For the text-containing cell, return its midpoint in [X, Y] coordinate format. 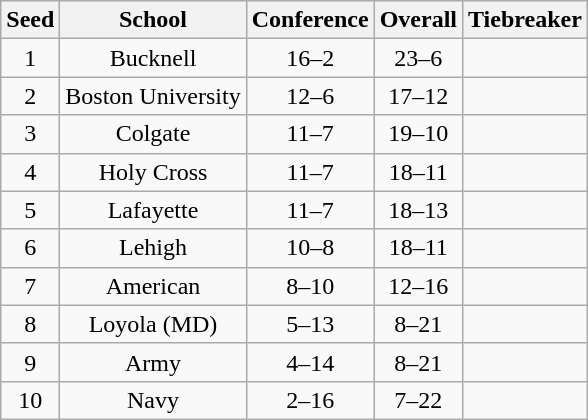
3 [30, 134]
Colgate [153, 134]
Bucknell [153, 58]
8–10 [310, 286]
Lehigh [153, 248]
1 [30, 58]
10–8 [310, 248]
7 [30, 286]
Seed [30, 20]
Holy Cross [153, 172]
16–2 [310, 58]
10 [30, 400]
Lafayette [153, 210]
9 [30, 362]
Overall [418, 20]
12–6 [310, 96]
Tiebreaker [526, 20]
2 [30, 96]
Boston University [153, 96]
5 [30, 210]
7–22 [418, 400]
School [153, 20]
Army [153, 362]
4 [30, 172]
5–13 [310, 324]
23–6 [418, 58]
2–16 [310, 400]
8 [30, 324]
American [153, 286]
6 [30, 248]
Loyola (MD) [153, 324]
19–10 [418, 134]
17–12 [418, 96]
18–13 [418, 210]
4–14 [310, 362]
12–16 [418, 286]
Conference [310, 20]
Navy [153, 400]
